Identify which cell holds the provided text, then report its [X, Y] central coordinate. 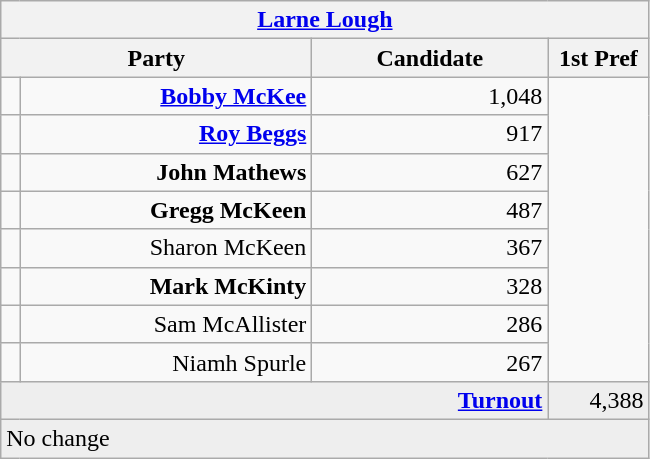
4,388 [598, 400]
286 [430, 324]
No change [325, 438]
Mark McKinty [166, 286]
Sharon McKeen [166, 248]
Niamh Spurle [166, 362]
Sam McAllister [166, 324]
487 [430, 210]
Party [156, 58]
Bobby McKee [166, 96]
367 [430, 248]
Roy Beggs [166, 134]
917 [430, 134]
267 [430, 362]
Turnout [274, 400]
Candidate [430, 58]
1st Pref [598, 58]
Gregg McKeen [166, 210]
1,048 [430, 96]
627 [430, 172]
328 [430, 286]
Larne Lough [325, 20]
John Mathews [166, 172]
